Search for the cell housing the specified text and yield its (X, Y) center coordinate. 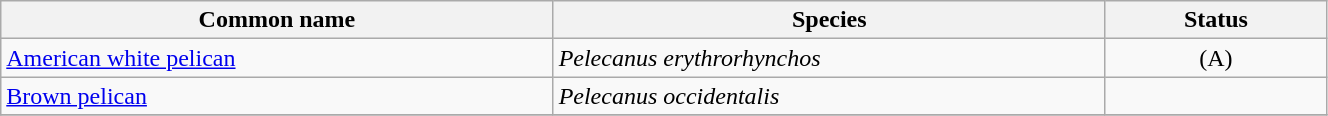
Pelecanus erythrorhynchos (829, 58)
Status (1216, 20)
(A) (1216, 58)
Species (829, 20)
Pelecanus occidentalis (829, 96)
American white pelican (277, 58)
Common name (277, 20)
Brown pelican (277, 96)
